Detect which cell encompasses the target text, then output its [X, Y] center coordinate. 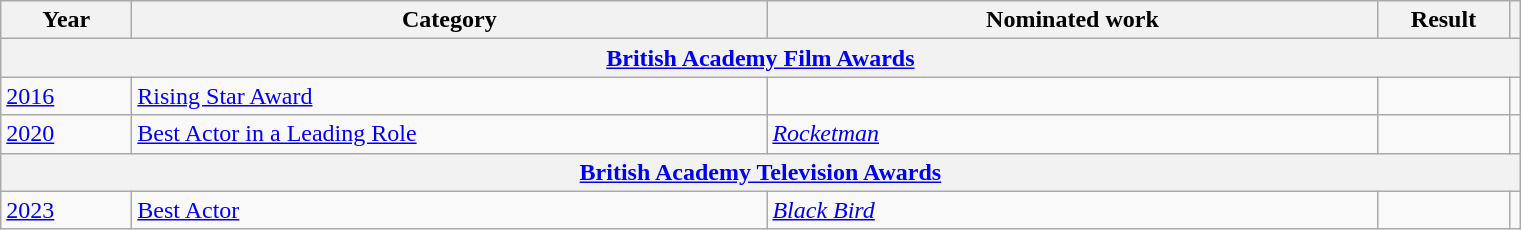
Rising Star Award [450, 96]
Nominated work [1072, 20]
Year [66, 20]
Best Actor [450, 210]
Rocketman [1072, 134]
Best Actor in a Leading Role [450, 134]
2016 [66, 96]
2023 [66, 210]
British Academy Television Awards [760, 172]
Result [1444, 20]
2020 [66, 134]
British Academy Film Awards [760, 58]
Black Bird [1072, 210]
Category [450, 20]
